Capture the cell that displays the provided text and extract its (X, Y) central coordinate. 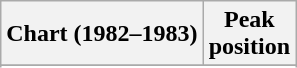
Chart (1982–1983) (102, 34)
Peak position (249, 34)
